For the text-containing cell, return its midpoint in (x, y) coordinate format. 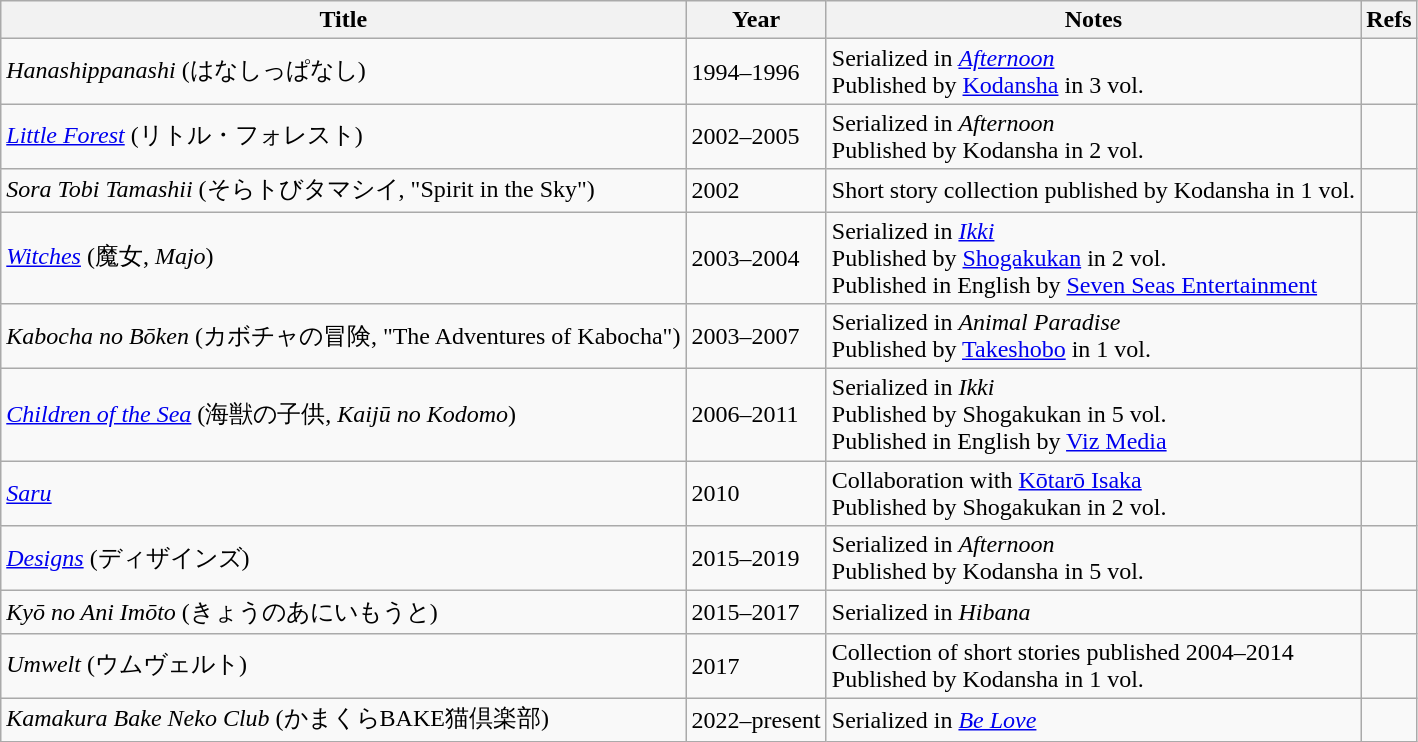
Collection of short stories published 2004–2014Published by Kodansha in 1 vol. (1093, 666)
Kamakura Bake Neko Club (かまくらBAKE猫倶楽部) (344, 720)
Designs (ディザインズ) (344, 558)
Collaboration with Kōtarō IsakaPublished by Shogakukan in 2 vol. (1093, 494)
2003–2007 (756, 336)
2002–2005 (756, 136)
Year (756, 20)
Kyō no Ani Imōto (きょうのあにいもうと) (344, 612)
2015–2019 (756, 558)
2002 (756, 190)
1994–1996 (756, 72)
2006–2011 (756, 415)
2022–present (756, 720)
Serialized in IkkiPublished by Shogakukan in 5 vol.Published in English by Viz Media (1093, 415)
Kabocha no Bōken (カボチャの冒険, "The Adventures of Kabocha") (344, 336)
Hanashippanashi (はなしっぱなし) (344, 72)
Witches (魔女, Majo) (344, 258)
Serialized in Be Love (1093, 720)
2010 (756, 494)
Serialized in IkkiPublished by Shogakukan in 2 vol.Published in English by Seven Seas Entertainment (1093, 258)
Sora Tobi Tamashii (そらトびタマシイ, "Spirit in the Sky") (344, 190)
Umwelt (ウムヴェルト) (344, 666)
Serialized in Animal ParadisePublished by Takeshobo in 1 vol. (1093, 336)
Refs (1389, 20)
Serialized in Hibana (1093, 612)
Notes (1093, 20)
Serialized in AfternoonPublished by Kodansha in 3 vol. (1093, 72)
Saru (344, 494)
2017 (756, 666)
Serialized in AfternoonPublished by Kodansha in 5 vol. (1093, 558)
Title (344, 20)
Children of the Sea (海獣の子供, Kaijū no Kodomo) (344, 415)
Short story collection published by Kodansha in 1 vol. (1093, 190)
Little Forest (リトル・フォレスト) (344, 136)
2015–2017 (756, 612)
2003–2004 (756, 258)
Serialized in AfternoonPublished by Kodansha in 2 vol. (1093, 136)
